Locate the cell with the specified text and output its (X, Y) center coordinate. 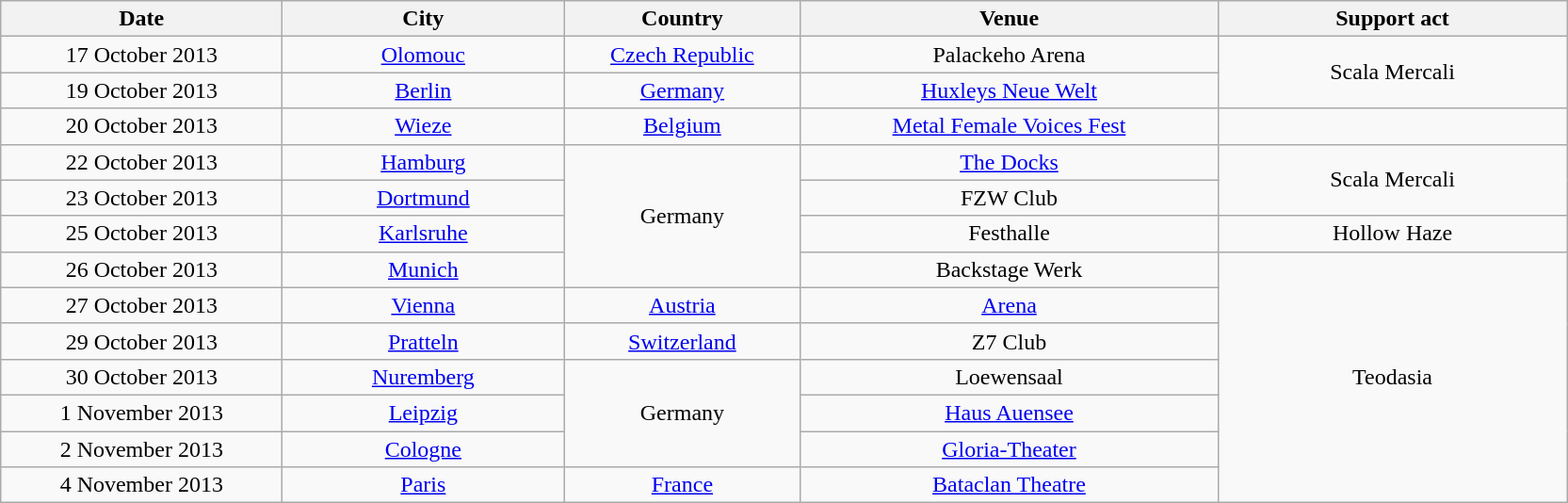
Cologne (424, 449)
City (424, 19)
Palackeho Arena (1010, 55)
Vienna (424, 305)
Belgium (682, 126)
Date (141, 19)
Hollow Haze (1392, 234)
Loewensaal (1010, 377)
Metal Female Voices Fest (1010, 126)
2 November 2013 (141, 449)
The Docks (1010, 162)
25 October 2013 (141, 234)
Arena (1010, 305)
Dortmund (424, 198)
Z7 Club (1010, 341)
France (682, 485)
30 October 2013 (141, 377)
Berlin (424, 90)
1 November 2013 (141, 413)
17 October 2013 (141, 55)
22 October 2013 (141, 162)
Support act (1392, 19)
Wieze (424, 126)
Gloria-Theater (1010, 449)
29 October 2013 (141, 341)
Festhalle (1010, 234)
FZW Club (1010, 198)
Olomouc (424, 55)
Backstage Werk (1010, 269)
Huxleys Neue Welt (1010, 90)
27 October 2013 (141, 305)
Switzerland (682, 341)
Karlsruhe (424, 234)
Bataclan Theatre (1010, 485)
23 October 2013 (141, 198)
Pratteln (424, 341)
Haus Auensee (1010, 413)
4 November 2013 (141, 485)
Leipzig (424, 413)
Venue (1010, 19)
Czech Republic (682, 55)
Munich (424, 269)
26 October 2013 (141, 269)
Hamburg (424, 162)
20 October 2013 (141, 126)
19 October 2013 (141, 90)
Austria (682, 305)
Country (682, 19)
Nuremberg (424, 377)
Paris (424, 485)
Teodasia (1392, 377)
